From the cell containing the given text, extract its center point as [X, Y] coordinate. 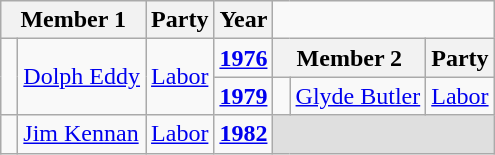
Jim Kennan [82, 134]
Glyde Butler [358, 96]
1979 [244, 96]
Dolph Eddy [82, 77]
Member 1 [74, 20]
1982 [244, 134]
Member 2 [350, 58]
1976 [244, 58]
Year [244, 20]
